Output the [x, y] coordinate of the center of the cell containing the given text.  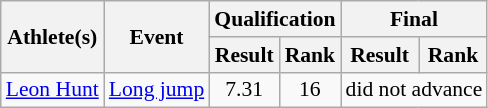
7.31 [244, 90]
did not advance [414, 90]
Leon Hunt [52, 90]
Athlete(s) [52, 36]
Final [414, 19]
16 [310, 90]
Long jump [156, 90]
Event [156, 36]
Qualification [274, 19]
